Pinpoint the cell where the given text exists, returning its (x, y) midpoint coordinate. 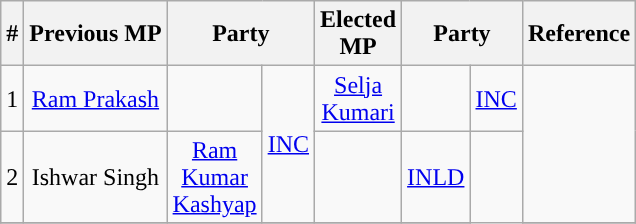
Ishwar Singh (96, 177)
Previous MP (96, 34)
2 (12, 177)
Elected MP (358, 34)
# (12, 34)
INLD (436, 177)
Selja Kumari (358, 98)
1 (12, 98)
Ram Prakash (96, 98)
Reference (578, 34)
Ram Kumar Kashyap (214, 177)
